From the cell containing the given text, extract its center point as [x, y] coordinate. 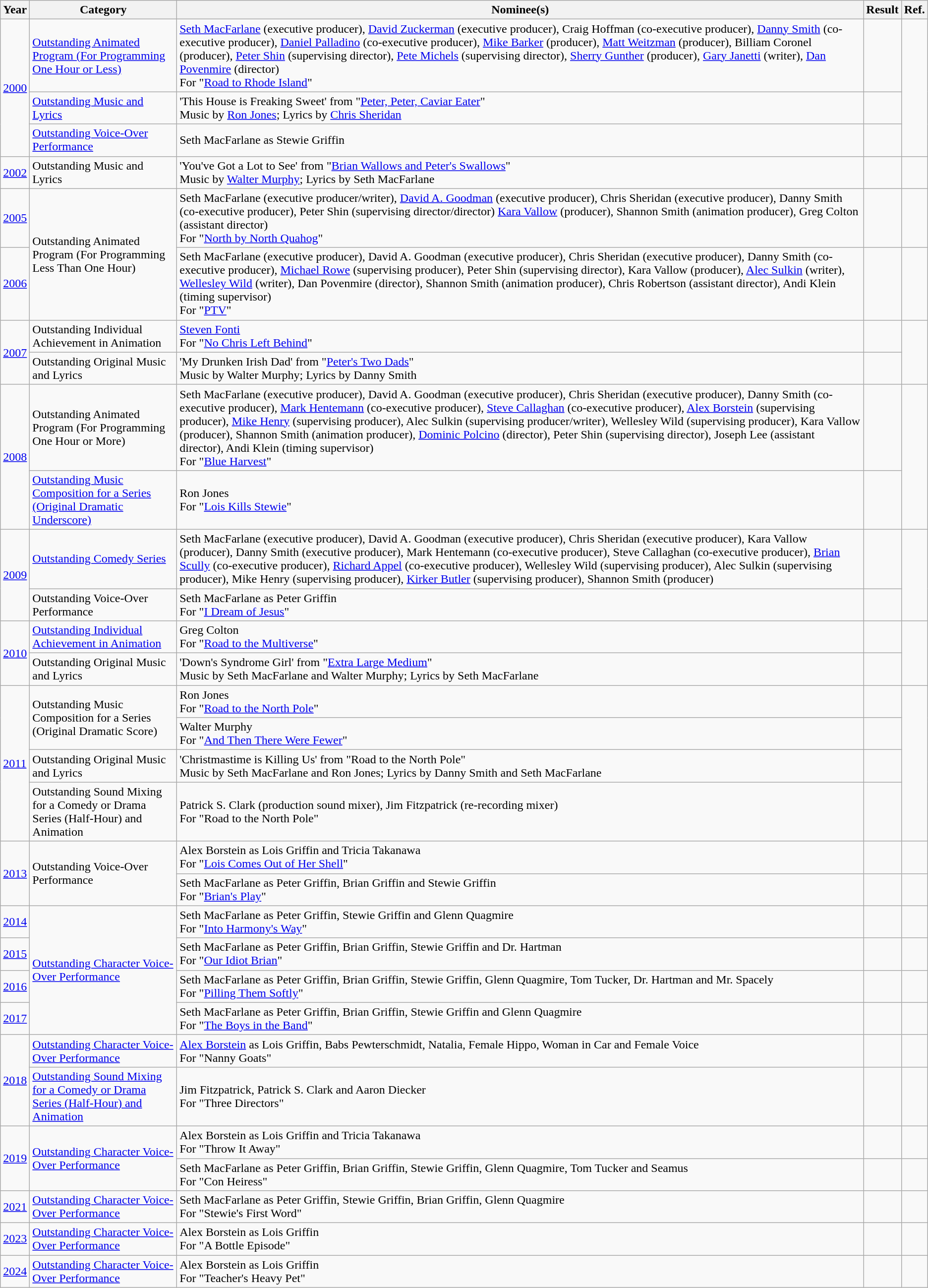
Outstanding Animated Program (For Programming One Hour or Less) [103, 56]
2008 [15, 457]
2015 [15, 954]
Seth MacFarlane as Peter Griffin, Brian Griffin, Stewie Griffin, Glenn Quagmire, Tom Tucker and SeamusFor "Con Heiress" [521, 1174]
Outstanding Music Composition for a Series (Original Dramatic Score) [103, 718]
2021 [15, 1207]
2023 [15, 1239]
Seth MacFarlane as Peter Griffin, Brian Griffin, Stewie Griffin, Glenn Quagmire, Tom Tucker, Dr. Hartman and Mr. SpacelyFor "Pilling Them Softly" [521, 986]
2005 [15, 218]
'You've Got a Lot to See' from "Brian Wallows and Peter's Swallows"Music by Walter Murphy; Lyrics by Seth MacFarlane [521, 173]
Walter MurphyFor "And Then There Were Fewer" [521, 734]
Year [15, 10]
Steven FontiFor "No Chris Left Behind" [521, 336]
2013 [15, 873]
2016 [15, 986]
Seth MacFarlane as Stewie Griffin [521, 140]
2018 [15, 1080]
Ron JonesFor "Lois Kills Stewie" [521, 500]
2000 [15, 88]
2009 [15, 575]
'Christmastime is Killing Us' from "Road to the North Pole"Music by Seth MacFarlane and Ron Jones; Lyrics by Danny Smith and Seth MacFarlane [521, 766]
2017 [15, 1019]
Seth MacFarlane as Peter GriffinFor "I Dream of Jesus" [521, 604]
Outstanding Animated Program (For Programming Less Than One Hour) [103, 254]
'This House is Freaking Sweet' from "Peter, Peter, Caviar Eater"Music by Ron Jones; Lyrics by Chris Sheridan [521, 108]
Category [103, 10]
'My Drunken Irish Dad' from "Peter's Two Dads"Music by Walter Murphy; Lyrics by Danny Smith [521, 368]
Result [882, 10]
2011 [15, 763]
2002 [15, 173]
Nominee(s) [521, 10]
Seth MacFarlane as Peter Griffin, Stewie Griffin and Glenn QuagmireFor "Into Harmony's Way" [521, 921]
Patrick S. Clark (production sound mixer), Jim Fitzpatrick (re-recording mixer)For "Road to the North Pole" [521, 811]
Outstanding Music Composition for a Series (Original Dramatic Underscore) [103, 500]
'Down's Syndrome Girl' from "Extra Large Medium"Music by Seth MacFarlane and Walter Murphy; Lyrics by Seth MacFarlane [521, 670]
Seth MacFarlane as Peter Griffin, Brian Griffin and Stewie GriffinFor "Brian's Play" [521, 890]
2019 [15, 1158]
Alex Borstein as Lois GriffinFor "A Bottle Episode" [521, 1239]
2014 [15, 921]
2006 [15, 284]
2010 [15, 653]
Alex Borstein as Lois GriffinFor "Teacher's Heavy Pet" [521, 1272]
Outstanding Animated Program (For Programming One Hour or More) [103, 428]
Seth MacFarlane as Peter Griffin, Brian Griffin, Stewie Griffin and Dr. HartmanFor "Our Idiot Brian" [521, 954]
Ref. [914, 10]
Ron JonesFor "Road to the North Pole" [521, 701]
Seth MacFarlane as Peter Griffin, Stewie Griffin, Brian Griffin, Glenn QuagmireFor "Stewie's First Word" [521, 1207]
Alex Borstein as Lois Griffin and Tricia TakanawaFor "Lois Comes Out of Her Shell" [521, 857]
2024 [15, 1272]
Alex Borstein as Lois Griffin and Tricia TakanawaFor "Throw It Away" [521, 1142]
Alex Borstein as Lois Griffin, Babs Pewterschmidt, Natalia, Female Hippo, Woman in Car and Female VoiceFor "Nanny Goats" [521, 1050]
Outstanding Comedy Series [103, 558]
2007 [15, 352]
Greg ColtonFor "Road to the Multiverse" [521, 637]
Jim Fitzpatrick, Patrick S. Clark and Aaron DieckerFor "Three Directors" [521, 1096]
Seth MacFarlane as Peter Griffin, Brian Griffin, Stewie Griffin and Glenn QuagmireFor "The Boys in the Band" [521, 1019]
